Pinpoint the cell where the given text exists, returning its [x, y] midpoint coordinate. 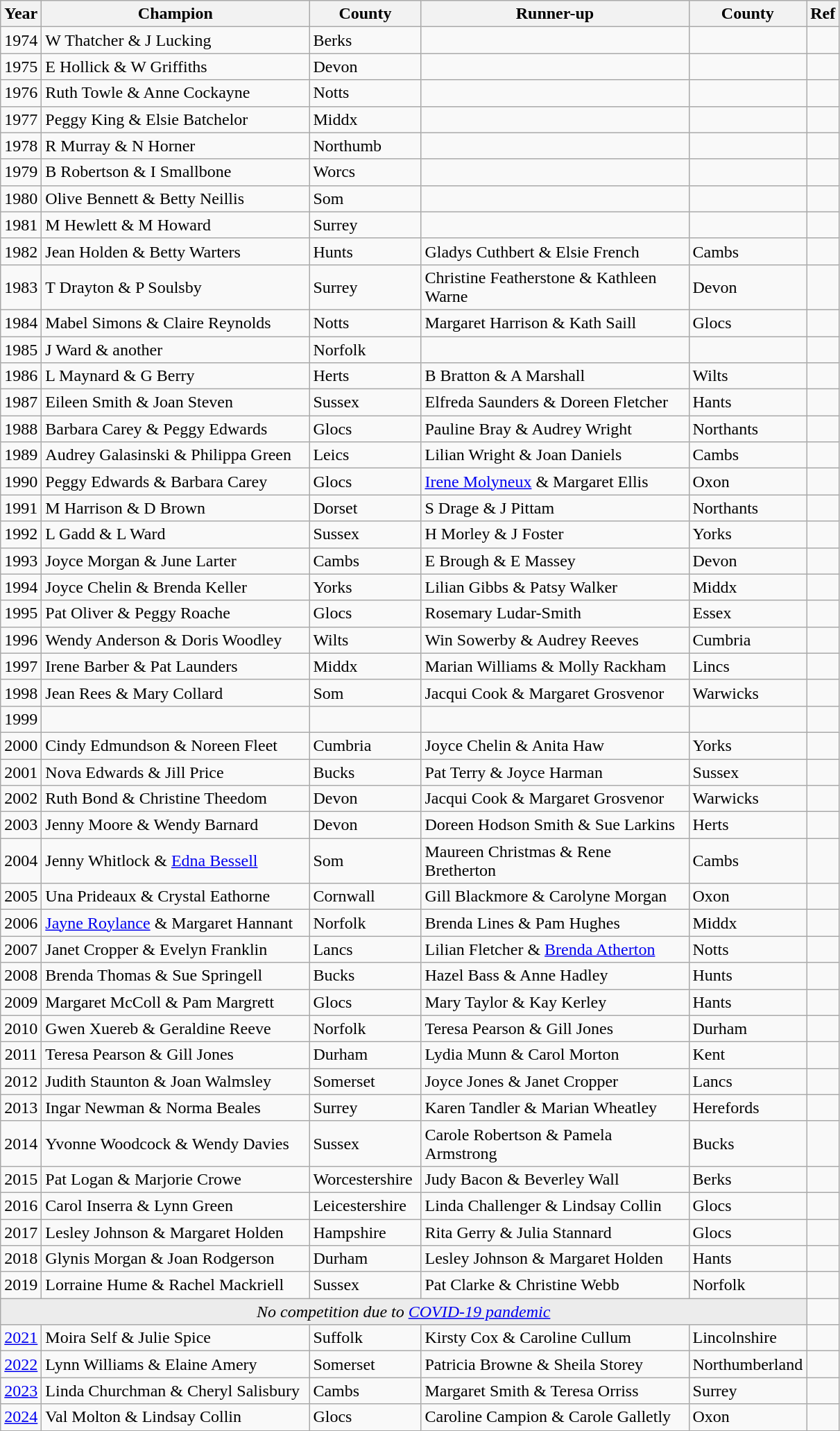
2006 [21, 923]
1987 [21, 403]
Glynis Morgan & Joan Rodgerson [175, 1259]
Lilian Wright & Joan Daniels [555, 455]
1978 [21, 146]
1984 [21, 323]
Peggy King & Elsie Batchelor [175, 119]
Janet Cropper & Evelyn Franklin [175, 949]
1977 [21, 119]
Wendy Anderson & Doris Woodley [175, 640]
Worcestershire [365, 1179]
Barbara Carey & Peggy Edwards [175, 429]
Karen Tandler & Marian Wheatley [555, 1108]
Margaret Harrison & Kath Saill [555, 323]
2001 [21, 772]
Irene Barber & Pat Launders [175, 666]
2007 [21, 949]
Suffolk [365, 1338]
Leicestershire [365, 1205]
1991 [21, 508]
1980 [21, 198]
2014 [21, 1144]
Joyce Morgan & June Larter [175, 561]
Kent [748, 1055]
Ingar Newman & Norma Beales [175, 1108]
E Brough & E Massey [555, 561]
Mary Taylor & Kay Kerley [555, 1002]
Jayne Roylance & Margaret Hannant [175, 923]
1974 [21, 40]
Gwen Xuereb & Geraldine Reeve [175, 1028]
Joyce Jones & Janet Cropper [555, 1081]
Lincolnshire [748, 1338]
Jenny Whitlock & Edna Bessell [175, 861]
Cornwall [365, 897]
2010 [21, 1028]
Doreen Hodson Smith & Sue Larkins [555, 825]
1986 [21, 376]
Margaret McColl & Pam Margrett [175, 1002]
1981 [21, 225]
1976 [21, 93]
2022 [21, 1364]
Patricia Browne & Sheila Storey [555, 1364]
Essex [748, 613]
1998 [21, 693]
No competition due to COVID-19 pandemic [404, 1312]
2003 [21, 825]
Carole Robertson & Pamela Armstrong [555, 1144]
1997 [21, 666]
Herefords [748, 1108]
W Thatcher & J Lucking [175, 40]
Brenda Lines & Pam Hughes [555, 923]
1994 [21, 587]
S Drage & J Pittam [555, 508]
2011 [21, 1055]
Year [21, 14]
2009 [21, 1002]
Pat Logan & Marjorie Crowe [175, 1179]
H Morley & J Foster [555, 534]
L Maynard & G Berry [175, 376]
L Gadd & L Ward [175, 534]
B Bratton & A Marshall [555, 376]
M Hewlett & M Howard [175, 225]
Lorraine Hume & Rachel Mackriell [175, 1285]
Val Molton & Lindsay Collin [175, 1417]
Jenny Moore & Wendy Barnard [175, 825]
2002 [21, 799]
Champion [175, 14]
Irene Molyneux & Margaret Ellis [555, 482]
Pat Terry & Joyce Harman [555, 772]
1999 [21, 719]
Lydia Munn & Carol Morton [555, 1055]
1983 [21, 287]
Hazel Bass & Anne Hadley [555, 976]
2013 [21, 1108]
Margaret Smith & Teresa Orriss [555, 1391]
2016 [21, 1205]
Marian Williams & Molly Rackham [555, 666]
Northumb [365, 146]
Eileen Smith & Joan Steven [175, 403]
1975 [21, 67]
Lynn Williams & Elaine Amery [175, 1364]
2024 [21, 1417]
Worcs [365, 172]
Dorset [365, 508]
1996 [21, 640]
1995 [21, 613]
Linda Challenger & Lindsay Collin [555, 1205]
B Robertson & I Smallbone [175, 172]
Rita Gerry & Julia Stannard [555, 1232]
Ruth Towle & Anne Cockayne [175, 93]
2000 [21, 745]
R Murray & N Horner [175, 146]
Hampshire [365, 1232]
Cindy Edmundson & Noreen Fleet [175, 745]
2021 [21, 1338]
Linda Churchman & Cheryl Salisbury [175, 1391]
Elfreda Saunders & Doreen Fletcher [555, 403]
Carol Inserra & Lynn Green [175, 1205]
1988 [21, 429]
Rosemary Ludar-Smith [555, 613]
Joyce Chelin & Brenda Keller [175, 587]
2004 [21, 861]
Runner-up [555, 14]
Peggy Edwards & Barbara Carey [175, 482]
1990 [21, 482]
1993 [21, 561]
2015 [21, 1179]
Joyce Chelin & Anita Haw [555, 745]
Pat Oliver & Peggy Roache [175, 613]
Northumberland [748, 1364]
Jean Rees & Mary Collard [175, 693]
Ruth Bond & Christine Theedom [175, 799]
Christine Featherstone & Kathleen Warne [555, 287]
2023 [21, 1391]
Lilian Fletcher & Brenda Atherton [555, 949]
Gladys Cuthbert & Elsie French [555, 251]
Nova Edwards & Jill Price [175, 772]
Brenda Thomas & Sue Springell [175, 976]
Lilian Gibbs & Patsy Walker [555, 587]
Mabel Simons & Claire Reynolds [175, 323]
Lincs [748, 666]
Gill Blackmore & Carolyne Morgan [555, 897]
T Drayton & P Soulsby [175, 287]
Olive Bennett & Betty Neillis [175, 198]
E Hollick & W Griffiths [175, 67]
Win Sowerby & Audrey Reeves [555, 640]
Leics [365, 455]
Jean Holden & Betty Warters [175, 251]
Pat Clarke & Christine Webb [555, 1285]
Maureen Christmas & Rene Bretherton [555, 861]
1992 [21, 534]
1985 [21, 349]
Yvonne Woodcock & Wendy Davies [175, 1144]
Moira Self & Julie Spice [175, 1338]
Pauline Bray & Audrey Wright [555, 429]
J Ward & another [175, 349]
Ref [823, 14]
2017 [21, 1232]
Judith Staunton & Joan Walmsley [175, 1081]
2005 [21, 897]
Caroline Campion & Carole Galletly [555, 1417]
2018 [21, 1259]
Una Prideaux & Crystal Eathorne [175, 897]
Judy Bacon & Beverley Wall [555, 1179]
1989 [21, 455]
M Harrison & D Brown [175, 508]
2012 [21, 1081]
1982 [21, 251]
Kirsty Cox & Caroline Cullum [555, 1338]
1979 [21, 172]
Audrey Galasinski & Philippa Green [175, 455]
2019 [21, 1285]
2008 [21, 976]
